Output the (X, Y) coordinate of the center of the cell containing the given text.  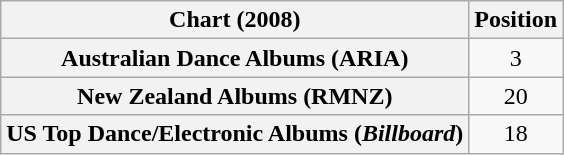
20 (516, 96)
18 (516, 134)
New Zealand Albums (RMNZ) (235, 96)
Position (516, 20)
Australian Dance Albums (ARIA) (235, 58)
3 (516, 58)
Chart (2008) (235, 20)
US Top Dance/Electronic Albums (Billboard) (235, 134)
